Provide the (X, Y) coordinate of the cell's center where the given text is located.  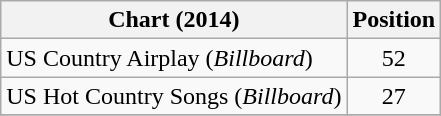
Chart (2014) (174, 20)
US Hot Country Songs (Billboard) (174, 96)
27 (394, 96)
US Country Airplay (Billboard) (174, 58)
52 (394, 58)
Position (394, 20)
